Pinpoint the cell where the given text exists, returning its [X, Y] midpoint coordinate. 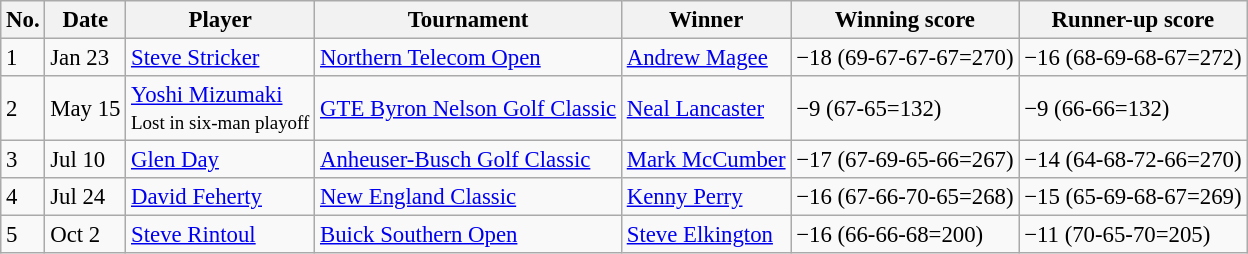
1 [23, 58]
Kenny Perry [706, 197]
Oct 2 [86, 235]
Date [86, 20]
Glen Day [220, 160]
Player [220, 20]
May 15 [86, 108]
New England Classic [468, 197]
−14 (64-68-72-66=270) [1133, 160]
−18 (69-67-67-67=270) [905, 58]
3 [23, 160]
No. [23, 20]
−16 (67-66-70-65=268) [905, 197]
Mark McCumber [706, 160]
−16 (68-69-68-67=272) [1133, 58]
Tournament [468, 20]
Anheuser-Busch Golf Classic [468, 160]
Steve Rintoul [220, 235]
Steve Elkington [706, 235]
Jan 23 [86, 58]
4 [23, 197]
−9 (67-65=132) [905, 108]
Northern Telecom Open [468, 58]
−9 (66-66=132) [1133, 108]
Yoshi MizumakiLost in six-man playoff [220, 108]
GTE Byron Nelson Golf Classic [468, 108]
−17 (67-69-65-66=267) [905, 160]
2 [23, 108]
Runner-up score [1133, 20]
Steve Stricker [220, 58]
Jul 24 [86, 197]
−11 (70-65-70=205) [1133, 235]
Winning score [905, 20]
Winner [706, 20]
−15 (65-69-68-67=269) [1133, 197]
Andrew Magee [706, 58]
5 [23, 235]
Buick Southern Open [468, 235]
Jul 10 [86, 160]
Neal Lancaster [706, 108]
David Feherty [220, 197]
−16 (66-66-68=200) [905, 235]
